Output the (X, Y) coordinate of the center of the cell containing the given text.  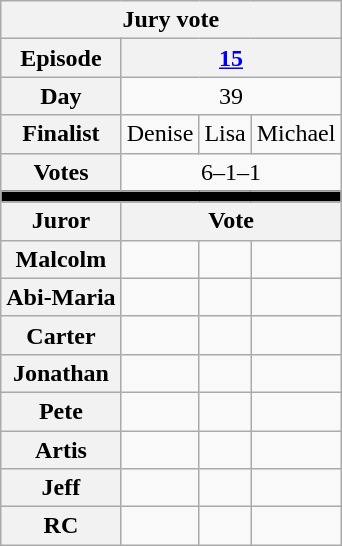
Denise (160, 134)
Jeff (61, 488)
39 (231, 96)
Votes (61, 172)
Carter (61, 335)
Episode (61, 58)
Malcolm (61, 259)
Finalist (61, 134)
Abi-Maria (61, 297)
Artis (61, 449)
Day (61, 96)
6–1–1 (231, 172)
Juror (61, 221)
RC (61, 526)
15 (231, 58)
Jonathan (61, 373)
Pete (61, 411)
Jury vote (171, 20)
Michael (296, 134)
Vote (231, 221)
Lisa (225, 134)
